Provide the [X, Y] coordinate of the cell's center where the given text is located.  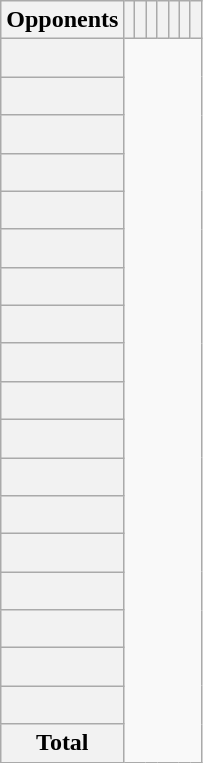
Opponents [62, 20]
Total [62, 743]
